Return the [X, Y] coordinate for the center point of the cell that contains the specified text.  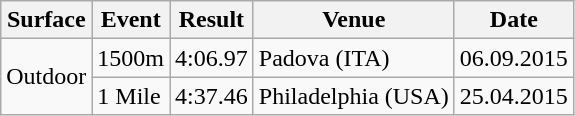
4:06.97 [212, 58]
1 Mile [131, 96]
Event [131, 20]
25.04.2015 [514, 96]
Padova (ITA) [354, 58]
Surface [46, 20]
Philadelphia (USA) [354, 96]
Venue [354, 20]
Date [514, 20]
Result [212, 20]
1500m [131, 58]
Outdoor [46, 77]
06.09.2015 [514, 58]
4:37.46 [212, 96]
